Extract the (X, Y) coordinate from the center of the cell holding the provided text.  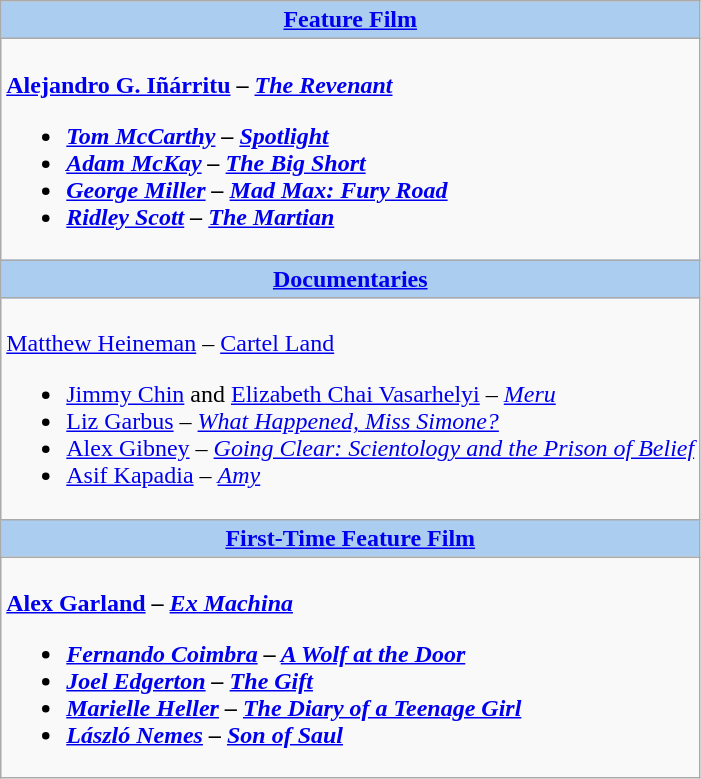
First-Time Feature Film (350, 538)
Documentaries (350, 279)
Feature Film (350, 20)
Alejandro G. Iñárritu – The RevenantTom McCarthy – SpotlightAdam McKay – The Big ShortGeorge Miller – Mad Max: Fury RoadRidley Scott – The Martian (350, 150)
